Detect which cell encompasses the target text, then output its [x, y] center coordinate. 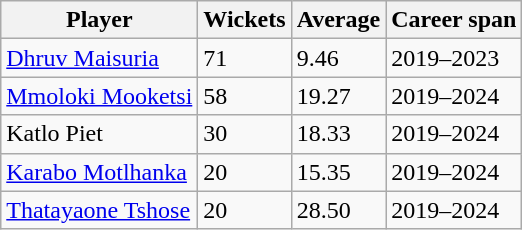
28.50 [338, 210]
Player [100, 20]
Katlo Piet [100, 134]
15.35 [338, 172]
Thatayaone Tshose [100, 210]
71 [244, 58]
18.33 [338, 134]
19.27 [338, 96]
Karabo Motlhanka [100, 172]
Mmoloki Mooketsi [100, 96]
Wickets [244, 20]
30 [244, 134]
Dhruv Maisuria [100, 58]
Average [338, 20]
58 [244, 96]
Career span [454, 20]
2019–2023 [454, 58]
9.46 [338, 58]
